Capture the cell that displays the provided text and extract its [X, Y] central coordinate. 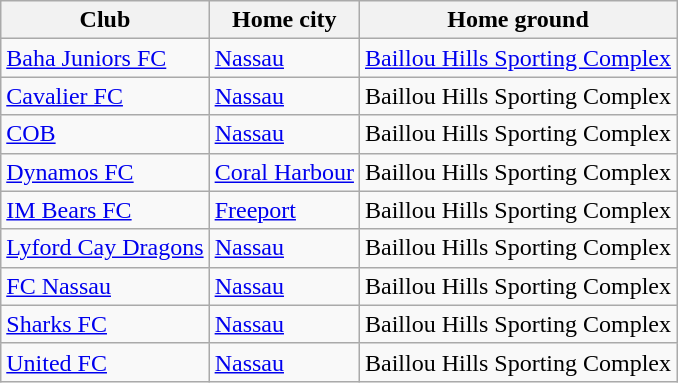
Dynamos FC [105, 172]
Lyford Cay Dragons [105, 248]
Sharks FC [105, 324]
FC Nassau [105, 286]
Baha Juniors FC [105, 58]
Cavalier FC [105, 96]
Coral Harbour [284, 172]
Home ground [518, 20]
Freeport [284, 210]
Home city [284, 20]
IM Bears FC [105, 210]
Club [105, 20]
United FC [105, 362]
COB [105, 134]
